Find where the given text appears and provide that cell's center as (X, Y) coordinate. 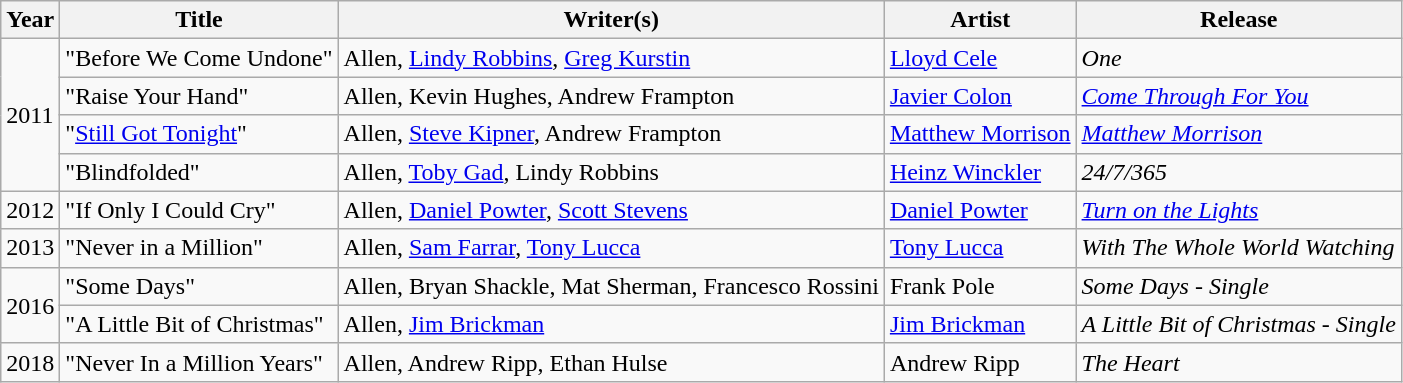
Javier Colon (980, 96)
2011 (30, 115)
Title (199, 20)
Tony Lucca (980, 248)
"Never in a Million" (199, 248)
Allen, Sam Farrar, Tony Lucca (611, 248)
Allen, Daniel Powter, Scott Stevens (611, 210)
Andrew Ripp (980, 362)
Some Days - Single (1238, 286)
2018 (30, 362)
Heinz Winckler (980, 172)
"Never In a Million Years" (199, 362)
Release (1238, 20)
Allen, Bryan Shackle, Mat Sherman, Francesco Rossini (611, 286)
"Blindfolded" (199, 172)
The Heart (1238, 362)
2013 (30, 248)
Allen, Andrew Ripp, Ethan Hulse (611, 362)
Artist (980, 20)
Turn on the Lights (1238, 210)
Come Through For You (1238, 96)
Allen, Kevin Hughes, Andrew Frampton (611, 96)
Lloyd Cele (980, 58)
One (1238, 58)
"Some Days" (199, 286)
Year (30, 20)
Allen, Steve Kipner, Andrew Frampton (611, 134)
Frank Pole (980, 286)
Daniel Powter (980, 210)
Allen, Jim Brickman (611, 324)
Jim Brickman (980, 324)
Allen, Lindy Robbins, Greg Kurstin (611, 58)
"Before We Come Undone" (199, 58)
2016 (30, 305)
With The Whole World Watching (1238, 248)
"If Only I Could Cry" (199, 210)
Writer(s) (611, 20)
"A Little Bit of Christmas" (199, 324)
2012 (30, 210)
"Still Got Tonight" (199, 134)
Allen, Toby Gad, Lindy Robbins (611, 172)
A Little Bit of Christmas - Single (1238, 324)
"Raise Your Hand" (199, 96)
24/7/365 (1238, 172)
